Detect which cell encompasses the target text, then output its (X, Y) center coordinate. 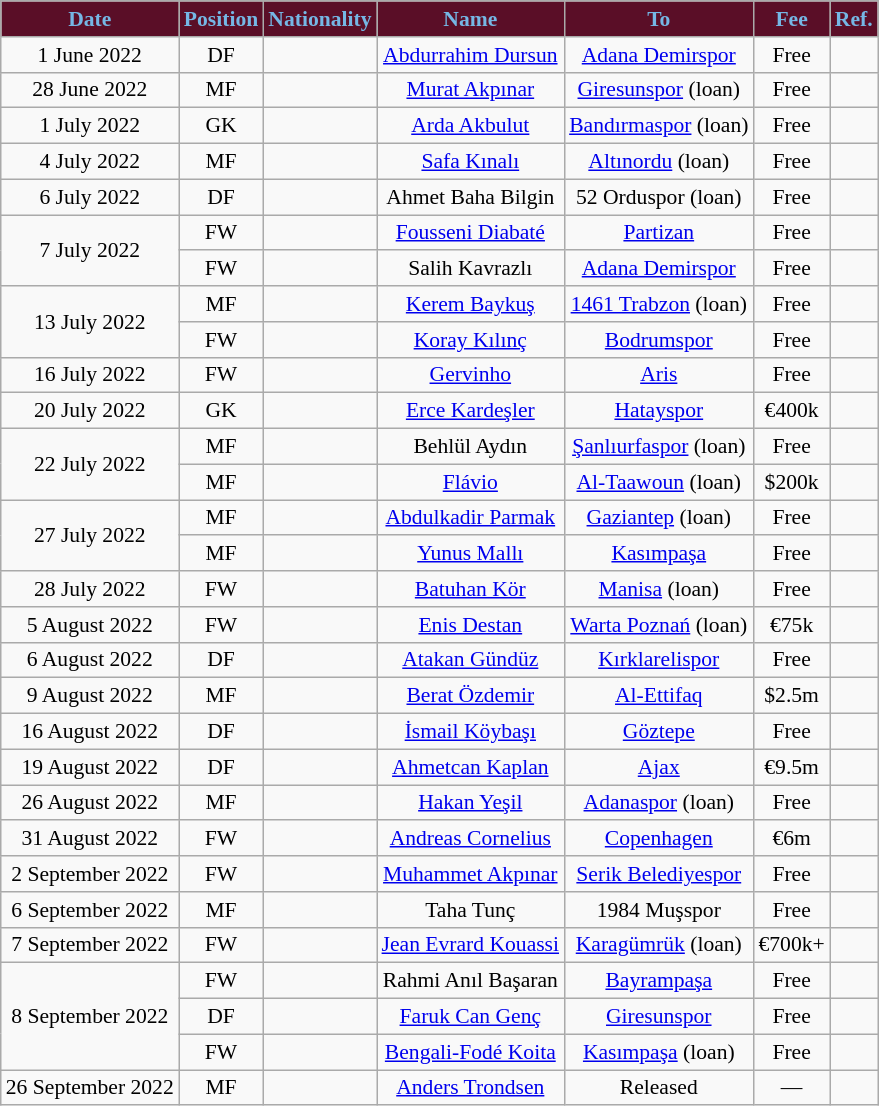
Abdulkadir Parmak (471, 518)
8 September 2022 (90, 1016)
€9.5m (791, 767)
7 July 2022 (90, 250)
Released (658, 1088)
Date (90, 19)
5 August 2022 (90, 625)
Hatayspor (658, 411)
Bodrumspor (658, 340)
Ajax (658, 767)
Partizan (658, 233)
6 July 2022 (90, 197)
2 September 2022 (90, 874)
1984 Muşspor (658, 910)
Kasımpaşa (658, 554)
31 August 2022 (90, 839)
1461 Trabzon (loan) (658, 304)
Göztepe (658, 732)
$2.5m (791, 696)
$200k (791, 482)
26 August 2022 (90, 803)
Position (221, 19)
4 July 2022 (90, 162)
Taha Tunç (471, 910)
Erce Kardeşler (471, 411)
Faruk Can Genç (471, 1017)
Muhammet Akpınar (471, 874)
Bandırmaspor (loan) (658, 126)
€75k (791, 625)
Kırklarelispor (658, 660)
Rahmi Anıl Başaran (471, 981)
Anders Trondsen (471, 1088)
Murat Akpınar (471, 90)
Berat Özdemir (471, 696)
Yunus Mallı (471, 554)
Name (471, 19)
Al-Ettifaq (658, 696)
Bayrampaşa (658, 981)
Aris (658, 375)
Manisa (loan) (658, 589)
Andreas Cornelius (471, 839)
Al-Taawoun (loan) (658, 482)
Hakan Yeşil (471, 803)
Kerem Baykuş (471, 304)
Gaziantep (loan) (658, 518)
Arda Akbulut (471, 126)
28 June 2022 (90, 90)
52 Orduspor (loan) (658, 197)
To (658, 19)
Enis Destan (471, 625)
Karagümrük (loan) (658, 945)
1 July 2022 (90, 126)
Safa Kınalı (471, 162)
16 August 2022 (90, 732)
Bengali-Fodé Koita (471, 1052)
€400k (791, 411)
Nationality (320, 19)
€6m (791, 839)
Warta Poznań (loan) (658, 625)
Jean Evrard Kouassi (471, 945)
Altınordu (loan) (658, 162)
1 June 2022 (90, 55)
Atakan Gündüz (471, 660)
6 August 2022 (90, 660)
Serik Belediyespor (658, 874)
Şanlıurfaspor (loan) (658, 447)
İsmail Köybaşı (471, 732)
Fousseni Diabaté (471, 233)
Giresunspor (loan) (658, 90)
13 July 2022 (90, 322)
Gervinho (471, 375)
20 July 2022 (90, 411)
9 August 2022 (90, 696)
Copenhagen (658, 839)
26 September 2022 (90, 1088)
16 July 2022 (90, 375)
28 July 2022 (90, 589)
Flávio (471, 482)
6 September 2022 (90, 910)
Ahmetcan Kaplan (471, 767)
Kasımpaşa (loan) (658, 1052)
7 September 2022 (90, 945)
27 July 2022 (90, 536)
Adanaspor (loan) (658, 803)
Salih Kavrazlı (471, 269)
Ref. (854, 19)
— (791, 1088)
Batuhan Kör (471, 589)
Abdurrahim Dursun (471, 55)
Behlül Aydın (471, 447)
€700k+ (791, 945)
Fee (791, 19)
Koray Kılınç (471, 340)
Giresunspor (658, 1017)
19 August 2022 (90, 767)
22 July 2022 (90, 464)
Ahmet Baha Bilgin (471, 197)
